Locate the cell with the specified text and output its (x, y) center coordinate. 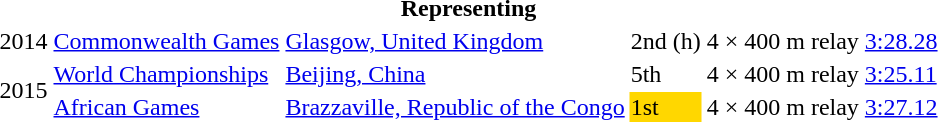
World Championships (166, 74)
1st (666, 107)
Commonwealth Games (166, 41)
5th (666, 74)
Glasgow, United Kingdom (455, 41)
Brazzaville, Republic of the Congo (455, 107)
2nd (h) (666, 41)
African Games (166, 107)
Beijing, China (455, 74)
